From the cell containing the given text, extract its center point as [X, Y] coordinate. 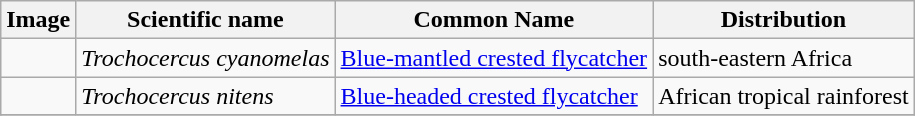
Scientific name [206, 20]
Distribution [784, 20]
Blue-headed crested flycatcher [494, 96]
Trochocercus cyanomelas [206, 58]
African tropical rainforest [784, 96]
Trochocercus nitens [206, 96]
Blue-mantled crested flycatcher [494, 58]
Common Name [494, 20]
Image [38, 20]
south-eastern Africa [784, 58]
